Find where the given text appears and provide that cell's center as (x, y) coordinate. 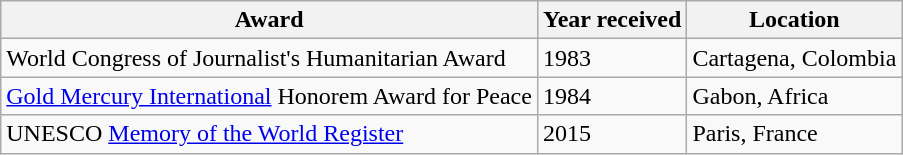
Paris, France (794, 134)
Year received (612, 20)
2015 (612, 134)
Location (794, 20)
1984 (612, 96)
UNESCO Memory of the World Register (270, 134)
1983 (612, 58)
Award (270, 20)
Gabon, Africa (794, 96)
World Congress of Journalist's Humanitarian Award (270, 58)
Cartagena, Colombia (794, 58)
Gold Mercury International Honorem Award for Peace (270, 96)
